Scan for the cell matching the given text and deliver its [X, Y] coordinate at center. 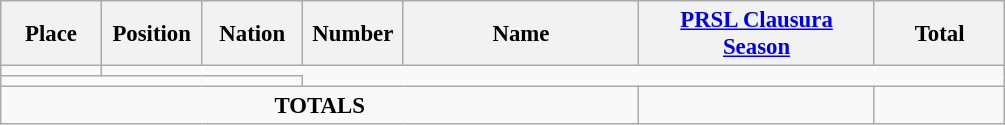
Total [940, 34]
PRSL Clausura Season [757, 34]
Name [521, 34]
Position [152, 34]
Nation [252, 34]
Place [52, 34]
Number [354, 34]
TOTALS [320, 106]
